From the cell containing the given text, extract its center point as (X, Y) coordinate. 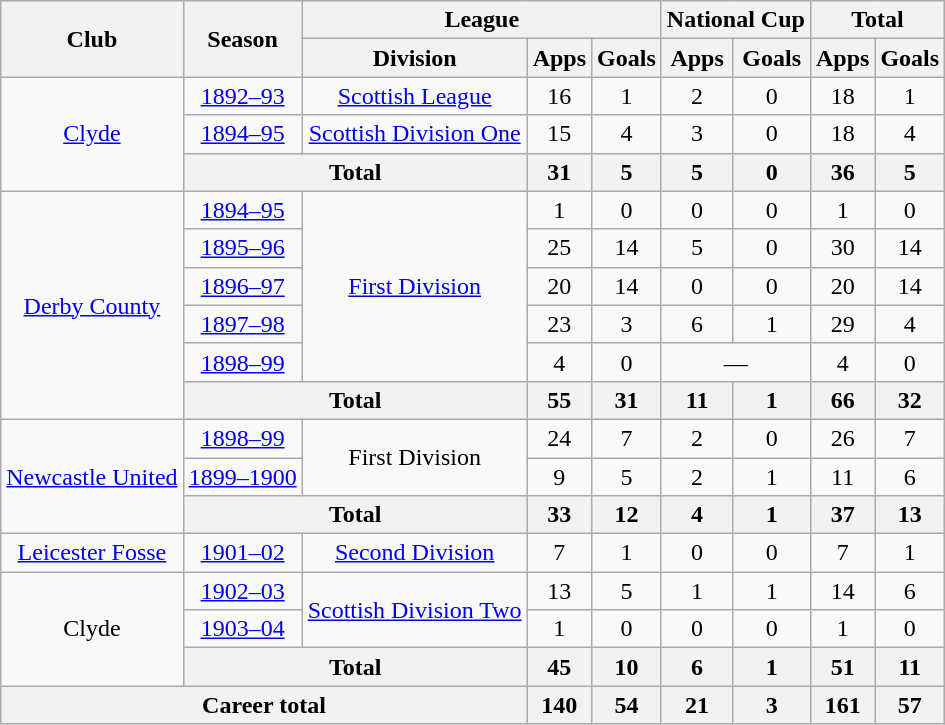
37 (842, 515)
Scottish Division Two (414, 610)
Season (242, 39)
Scottish Division One (414, 134)
National Cup (736, 20)
15 (559, 134)
45 (559, 667)
1896–97 (242, 286)
16 (559, 96)
12 (627, 515)
54 (627, 705)
Division (414, 58)
33 (559, 515)
10 (627, 667)
Club (92, 39)
23 (559, 324)
1901–02 (242, 553)
66 (842, 400)
Career total (264, 705)
Leicester Fosse (92, 553)
161 (842, 705)
21 (697, 705)
140 (559, 705)
1902–03 (242, 591)
1899–1900 (242, 477)
51 (842, 667)
League (482, 20)
36 (842, 172)
1897–98 (242, 324)
— (736, 362)
1892–93 (242, 96)
55 (559, 400)
9 (559, 477)
Newcastle United (92, 476)
Derby County (92, 305)
30 (842, 248)
26 (842, 438)
Second Division (414, 553)
1895–96 (242, 248)
1903–04 (242, 629)
32 (910, 400)
57 (910, 705)
Scottish League (414, 96)
25 (559, 248)
24 (559, 438)
29 (842, 324)
